Pinpoint the cell where the given text exists, returning its [X, Y] midpoint coordinate. 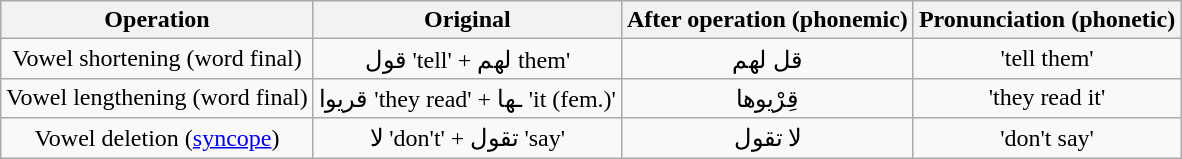
After operation (phonemic) [767, 20]
Operation [158, 20]
لا 'don't' + تقول 'say' [467, 138]
لا تقول [767, 138]
Vowel shortening (word final) [158, 59]
قل لهم [767, 59]
قِرْيوها [767, 98]
'don't say' [1046, 138]
قول 'tell' + لهم them' [467, 59]
قريوا 'they read' + ـها 'it (fem.)' [467, 98]
Original [467, 20]
'they read it' [1046, 98]
Pronunciation (phonetic) [1046, 20]
Vowel deletion (syncope) [158, 138]
Vowel lengthening (word final) [158, 98]
'tell them' [1046, 59]
